Identify which cell holds the provided text, then report its (X, Y) central coordinate. 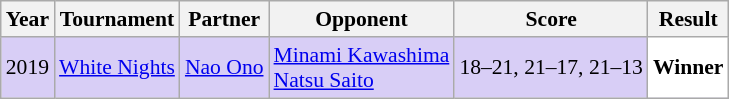
Tournament (117, 19)
White Nights (117, 68)
Winner (688, 68)
Minami Kawashima Natsu Saito (362, 68)
Year (28, 19)
Score (551, 19)
Nao Ono (224, 68)
Result (688, 19)
Partner (224, 19)
18–21, 21–17, 21–13 (551, 68)
Opponent (362, 19)
2019 (28, 68)
